Determine the [X, Y] coordinate at the center of the cell enclosing the given text.  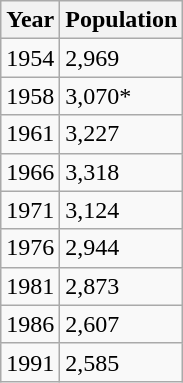
1991 [30, 362]
3,070* [122, 96]
Population [122, 20]
1971 [30, 210]
1961 [30, 134]
1954 [30, 58]
3,318 [122, 172]
2,873 [122, 286]
1966 [30, 172]
1958 [30, 96]
2,607 [122, 324]
1986 [30, 324]
1976 [30, 248]
2,585 [122, 362]
1981 [30, 286]
3,227 [122, 134]
2,944 [122, 248]
3,124 [122, 210]
Year [30, 20]
2,969 [122, 58]
